Return the (X, Y) coordinate for the center point of the cell that contains the specified text.  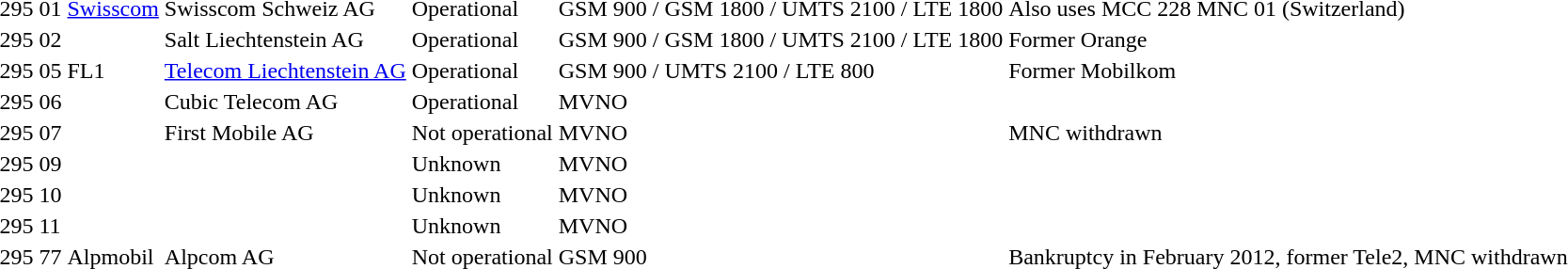
07 (51, 133)
10 (51, 195)
06 (51, 102)
Telecom Liechtenstein AG (285, 71)
Not operational (482, 133)
Cubic Telecom AG (285, 102)
02 (51, 40)
First Mobile AG (285, 133)
05 (51, 71)
GSM 900 / GSM 1800 / UMTS 2100 / LTE 1800 (781, 40)
11 (51, 226)
GSM 900 / UMTS 2100 / LTE 800 (781, 71)
09 (51, 164)
FL1 (113, 71)
Salt Liechtenstein AG (285, 40)
